Determine the [X, Y] coordinate at the center of the cell enclosing the given text.  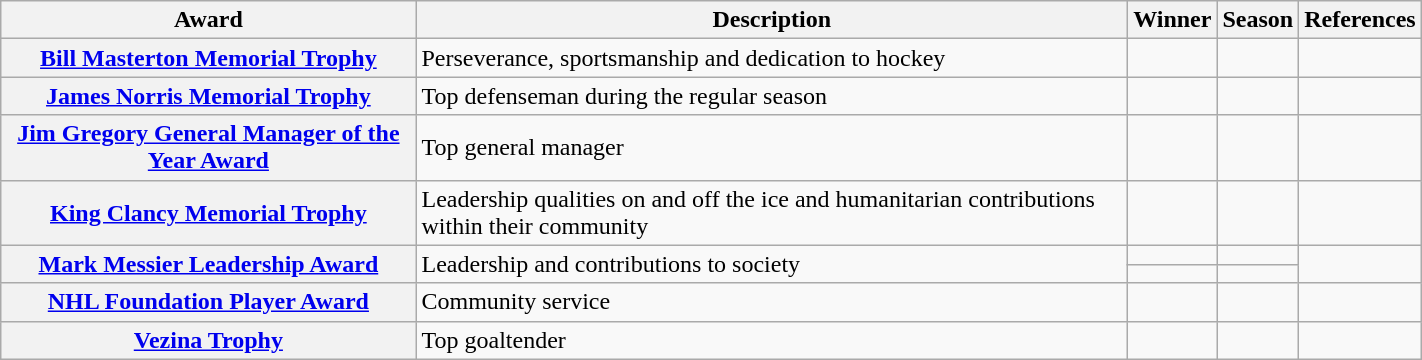
References [1360, 20]
Leadership and contributions to society [772, 264]
Season [1258, 20]
NHL Foundation Player Award [208, 302]
Community service [772, 302]
Leadership qualities on and off the ice and humanitarian contributions within their community [772, 212]
Mark Messier Leadership Award [208, 264]
Perseverance, sportsmanship and dedication to hockey [772, 58]
Description [772, 20]
King Clancy Memorial Trophy [208, 212]
Bill Masterton Memorial Trophy [208, 58]
Vezina Trophy [208, 340]
Top goaltender [772, 340]
Top general manager [772, 148]
Top defenseman during the regular season [772, 96]
Award [208, 20]
James Norris Memorial Trophy [208, 96]
Jim Gregory General Manager of the Year Award [208, 148]
Winner [1172, 20]
